Identify which cell holds the provided text, then report its (x, y) central coordinate. 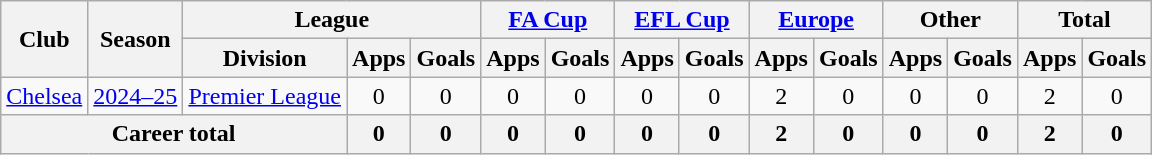
Club (44, 39)
Chelsea (44, 96)
Other (950, 20)
EFL Cup (682, 20)
Total (1084, 20)
League (332, 20)
Premier League (265, 96)
Season (136, 39)
Europe (816, 20)
Division (265, 58)
Career total (174, 134)
2024–25 (136, 96)
FA Cup (548, 20)
